Extract the (X, Y) coordinate from the center of the cell holding the provided text.  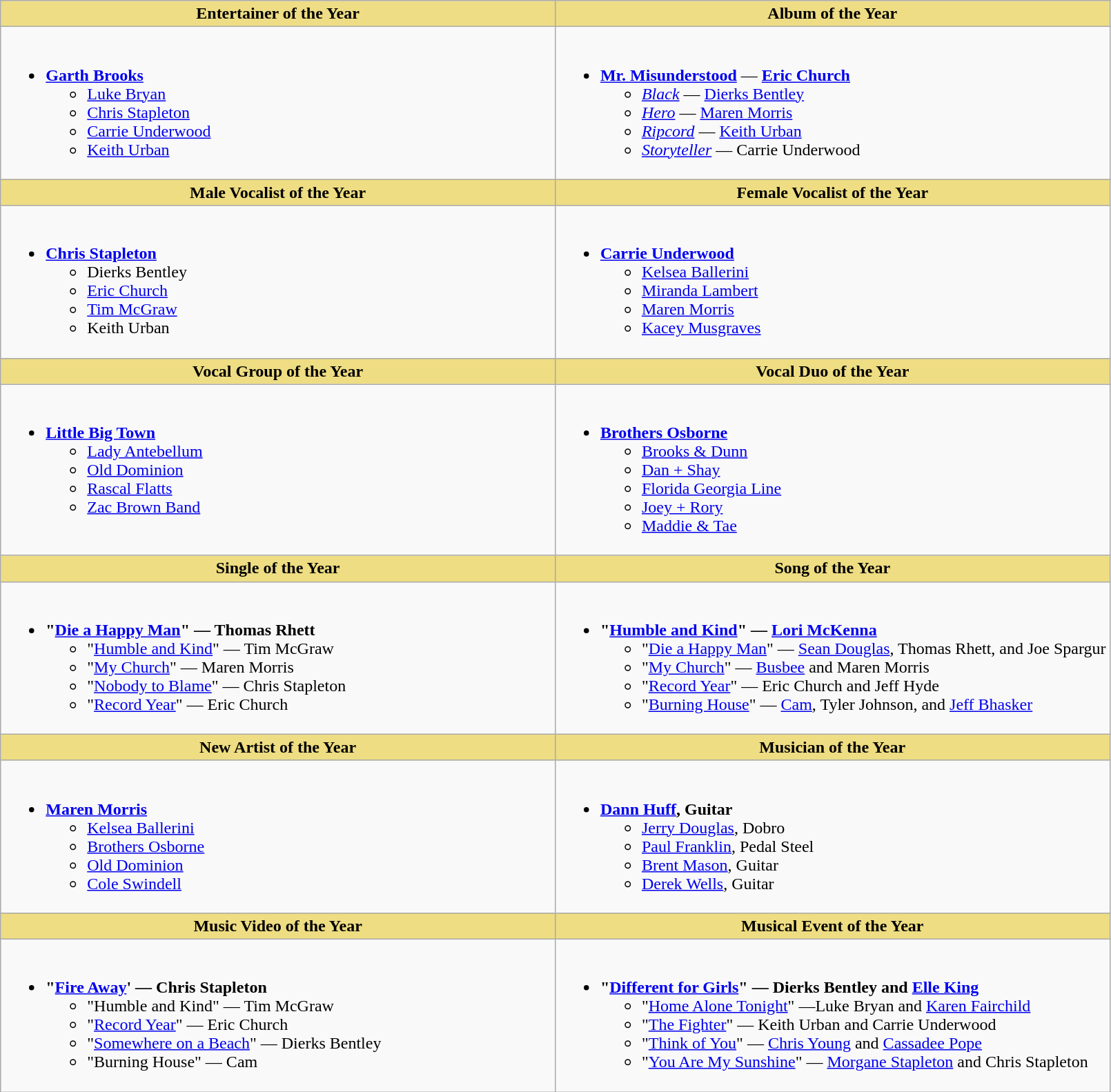
Little Big TownLady AntebellumOld DominionRascal FlattsZac Brown Band (278, 470)
Chris StapletonDierks BentleyEric ChurchTim McGrawKeith Urban (278, 281)
Album of the Year (832, 14)
Mr. Misunderstood — Eric ChurchBlack — Dierks BentleyHero — Maren MorrisRipcord — Keith UrbanStoryteller — Carrie Underwood (832, 103)
Female Vocalist of the Year (832, 192)
Entertainer of the Year (278, 14)
Maren MorrisKelsea BalleriniBrothers OsborneOld DominionCole Swindell (278, 836)
"Fire Away' — Chris Stapleton"Humble and Kind" — Tim McGraw"Record Year" — Eric Church"Somewhere on a Beach" — Dierks Bentley"Burning House" — Cam (278, 1015)
Dann Huff, GuitarJerry Douglas, DobroPaul Franklin, Pedal SteelBrent Mason, GuitarDerek Wells, Guitar (832, 836)
Musical Event of the Year (832, 926)
Garth BrooksLuke BryanChris StapletonCarrie UnderwoodKeith Urban (278, 103)
Male Vocalist of the Year (278, 192)
Single of the Year (278, 568)
Music Video of the Year (278, 926)
Vocal Group of the Year (278, 371)
Song of the Year (832, 568)
Musician of the Year (832, 747)
Vocal Duo of the Year (832, 371)
Brothers OsborneBrooks & DunnDan + ShayFlorida Georgia LineJoey + RoryMaddie & Tae (832, 470)
Carrie UnderwoodKelsea BalleriniMiranda LambertMaren MorrisKacey Musgraves (832, 281)
New Artist of the Year (278, 747)
